Return the [x, y] coordinate for the center point of the cell that contains the specified text.  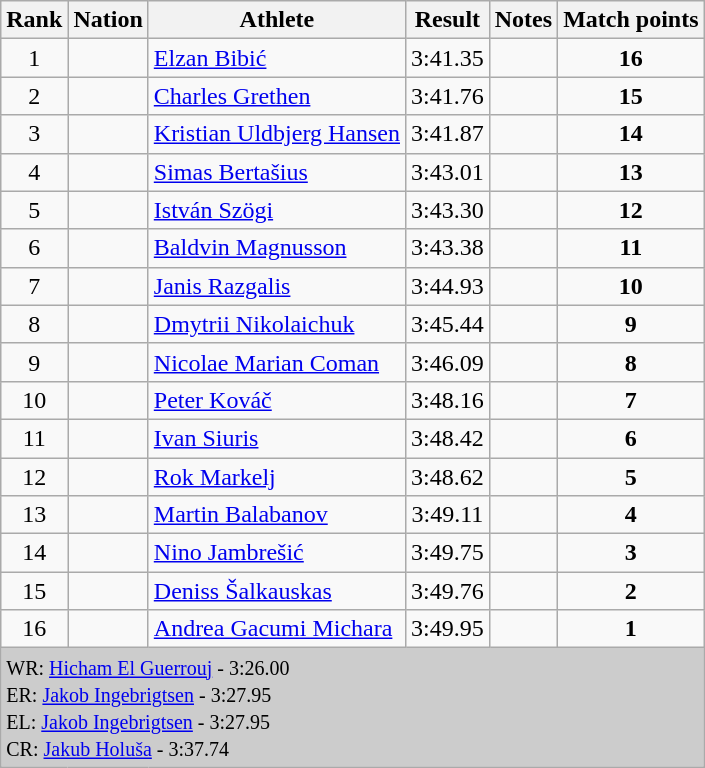
Match points [631, 20]
3:43.01 [448, 172]
Martin Balabanov [276, 515]
3:49.11 [448, 515]
Kristian Uldbjerg Hansen [276, 134]
3:43.38 [448, 248]
Andrea Gacumi Michara [276, 629]
3:41.76 [448, 96]
Baldvin Magnusson [276, 248]
Simas Bertašius [276, 172]
WR: Hicham El Guerrouj - 3:26.00ER: Jakob Ingebrigtsen - 3:27.95EL: Jakob Ingebrigtsen - 3:27.95CR: Jakub Holuša - 3:37.74 [352, 708]
Ivan Siuris [276, 438]
Rok Markelj [276, 477]
István Szögi [276, 210]
3:43.30 [448, 210]
3:48.62 [448, 477]
3:44.93 [448, 286]
Nino Jambrešić [276, 553]
Charles Grethen [276, 96]
Nicolae Marian Coman [276, 362]
3:49.76 [448, 591]
Nation [108, 20]
Janis Razgalis [276, 286]
3:45.44 [448, 324]
3:49.75 [448, 553]
3:48.42 [448, 438]
Notes [523, 20]
Peter Kováč [276, 400]
3:49.95 [448, 629]
Rank [34, 20]
Athlete [276, 20]
3:41.87 [448, 134]
Deniss Šalkauskas [276, 591]
3:41.35 [448, 58]
Result [448, 20]
Dmytrii Nikolaichuk [276, 324]
Elzan Bibić [276, 58]
3:48.16 [448, 400]
3:46.09 [448, 362]
